Output the [x, y] coordinate of the center of the cell containing the given text.  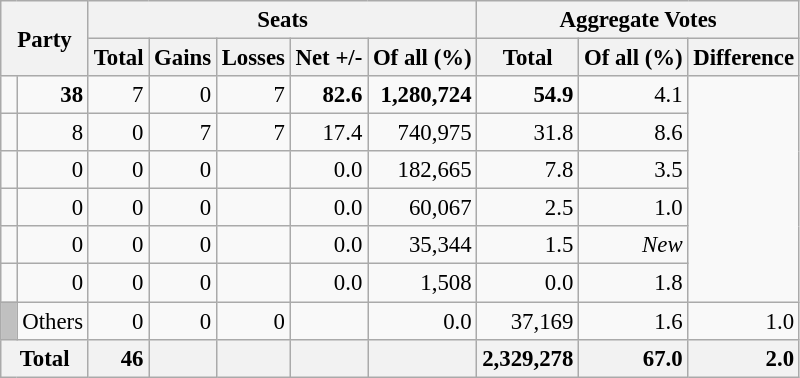
Net +/- [328, 58]
1.8 [634, 283]
1.6 [634, 321]
New [634, 245]
37,169 [528, 321]
17.4 [328, 133]
82.6 [328, 95]
54.9 [528, 95]
1,508 [422, 283]
Aggregate Votes [638, 20]
1.5 [528, 245]
740,975 [422, 133]
60,067 [422, 208]
8.6 [634, 133]
46 [118, 358]
Seats [282, 20]
Gains [183, 58]
7.8 [528, 170]
182,665 [422, 170]
3.5 [634, 170]
Others [52, 321]
Difference [744, 58]
38 [52, 95]
31.8 [528, 133]
Party [45, 38]
67.0 [634, 358]
2.5 [528, 208]
4.1 [634, 95]
8 [52, 133]
Losses [253, 58]
1,280,724 [422, 95]
35,344 [422, 245]
2,329,278 [528, 358]
2.0 [744, 358]
